Return (X, Y) of the center of cell containing provided text 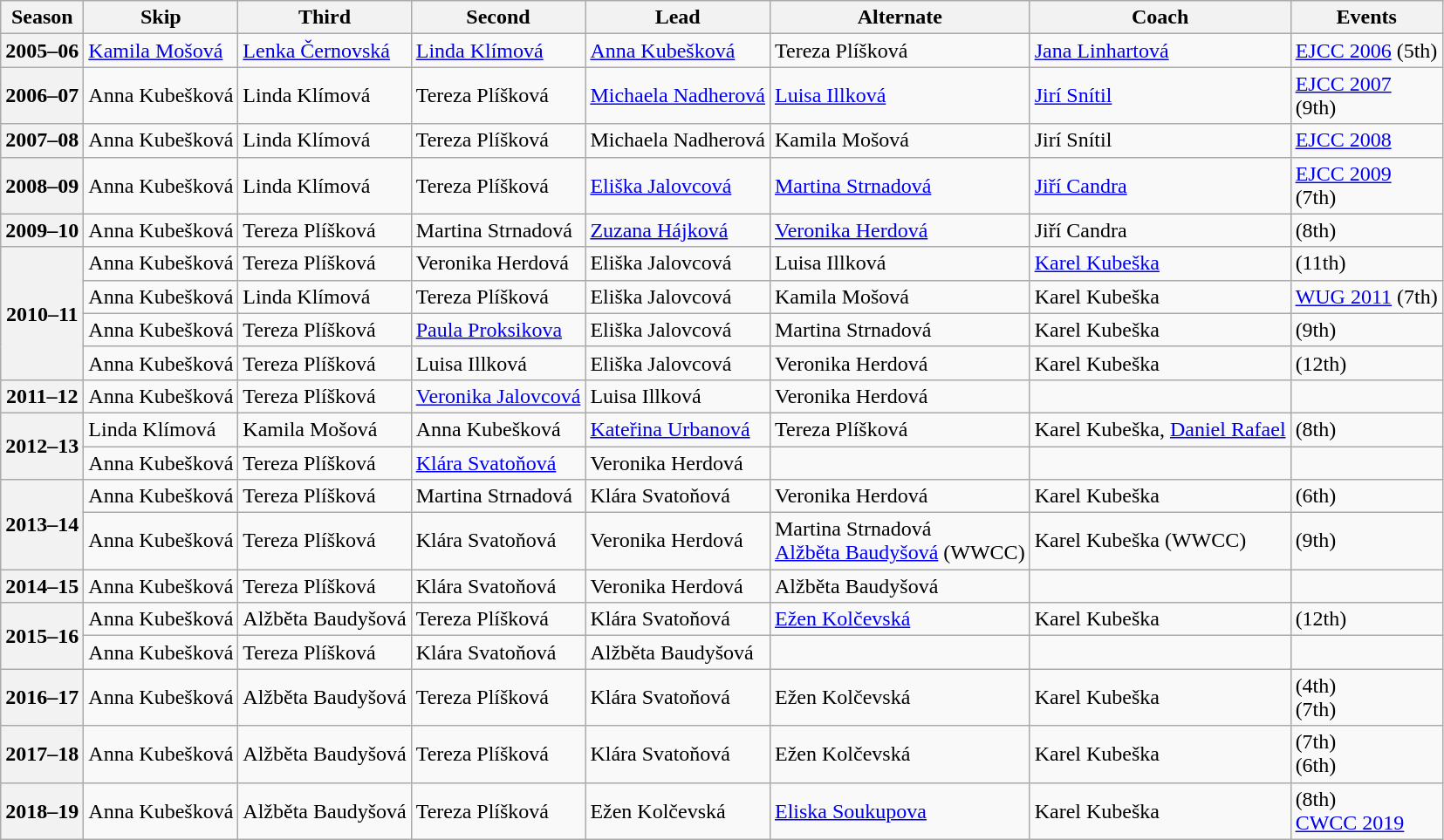
2005–06 (42, 51)
2011–12 (42, 396)
(11th) (1366, 263)
Lead (678, 17)
2018–19 (42, 811)
Skip (161, 17)
Paula Proksikova (498, 330)
Lenka Černovská (325, 51)
Coach (1160, 17)
2012–13 (42, 446)
Kateřina Urbanová (678, 429)
2017–18 (42, 754)
Karel Kubeška, Daniel Rafael (1160, 429)
2006–07 (42, 96)
Jana Linhartová (1160, 51)
2009–10 (42, 230)
2016–17 (42, 698)
Martina StrnadováAlžběta Baudyšová (WWCC) (900, 541)
2015–16 (42, 636)
Second (498, 17)
EJCC 2008 (1366, 140)
Veronika Jalovcová (498, 396)
2010–11 (42, 313)
Third (325, 17)
EJCC 2006 (5th) (1366, 51)
Zuzana Hájková (678, 230)
Events (1366, 17)
2007–08 (42, 140)
Alternate (900, 17)
(4th) (7th) (1366, 698)
(7th) (6th) (1366, 754)
Season (42, 17)
Eliska Soukupova (900, 811)
WUG 2011 (7th) (1366, 297)
Karel Kubeška (WWCC) (1160, 541)
2014–15 (42, 586)
2013–14 (42, 525)
(8th)CWCC 2019 (1366, 811)
2008–09 (42, 185)
(6th) (1366, 496)
EJCC 2009 (7th) (1366, 185)
EJCC 2007 (9th) (1366, 96)
